Output the (x, y) coordinate of the center of the cell containing the given text.  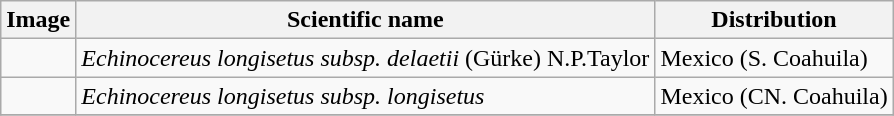
Image (38, 20)
Scientific name (366, 20)
Mexico (S. Coahuila) (774, 58)
Distribution (774, 20)
Echinocereus longisetus subsp. longisetus (366, 96)
Mexico (CN. Coahuila) (774, 96)
Echinocereus longisetus subsp. delaetii (Gürke) N.P.Taylor (366, 58)
